Return the [x, y] coordinate for the center point of the cell that contains the specified text.  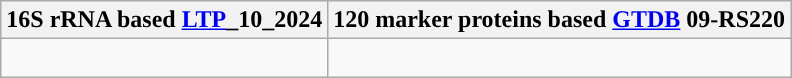
120 marker proteins based GTDB 09-RS220 [560, 20]
16S rRNA based LTP_10_2024 [164, 20]
